Locate the cell with the specified text and output its [X, Y] center coordinate. 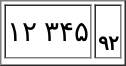
۹۲ [108, 31]
۱۲ ۳۴۵ [48, 31]
